Capture the cell that displays the provided text and extract its [X, Y] central coordinate. 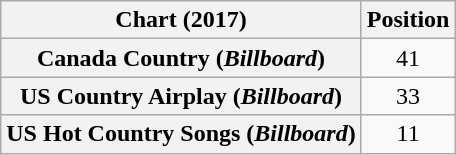
Position [408, 20]
Chart (2017) [181, 20]
Canada Country (Billboard) [181, 58]
US Hot Country Songs (Billboard) [181, 134]
33 [408, 96]
11 [408, 134]
41 [408, 58]
US Country Airplay (Billboard) [181, 96]
